Scan for the cell matching the given text and deliver its (x, y) coordinate at center. 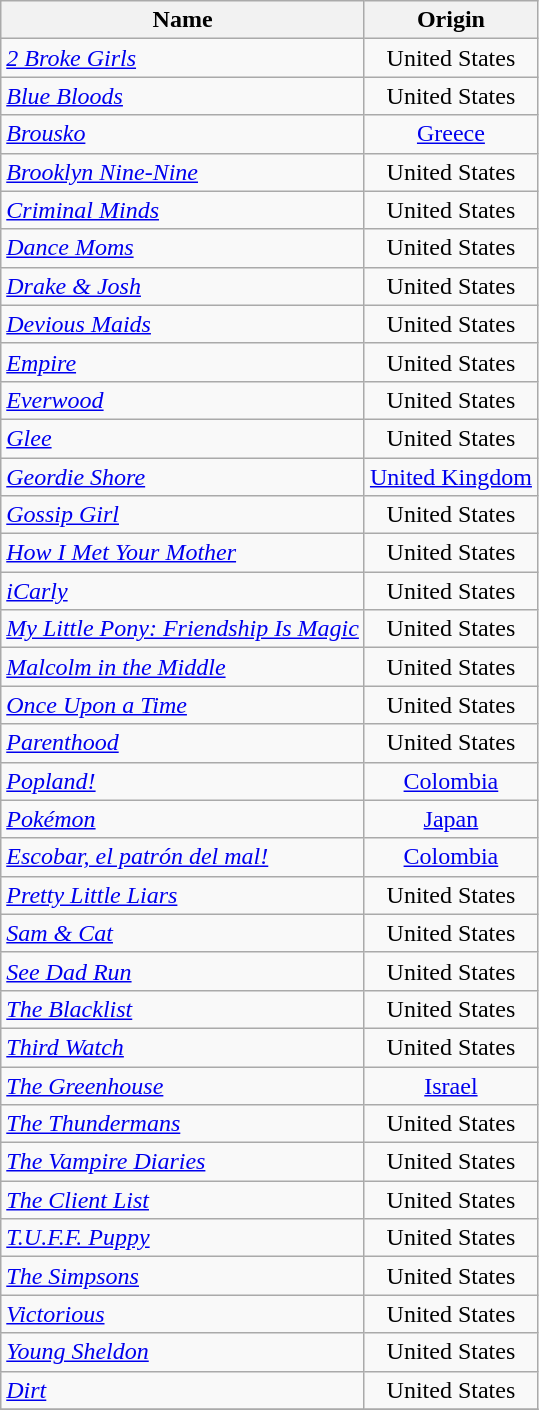
Criminal Minds (183, 210)
Geordie Shore (183, 477)
Pokémon (183, 819)
Dirt (183, 1390)
Escobar, el patrón del mal! (183, 857)
Everwood (183, 400)
Brooklyn Nine-Nine (183, 172)
The Blacklist (183, 1009)
Dance Moms (183, 248)
United Kingdom (450, 477)
Third Watch (183, 1047)
T.U.F.F. Puppy (183, 1238)
Origin (450, 20)
The Greenhouse (183, 1085)
iCarly (183, 591)
Blue Bloods (183, 96)
My Little Pony: Friendship Is Magic (183, 629)
See Dad Run (183, 971)
Sam & Cat (183, 933)
Popland! (183, 781)
Once Upon a Time (183, 705)
Name (183, 20)
The Thundermans (183, 1124)
Greece (450, 134)
Drake & Josh (183, 286)
Malcolm in the Middle (183, 667)
2 Broke Girls (183, 58)
Brousko (183, 134)
The Client List (183, 1200)
Devious Maids (183, 324)
Young Sheldon (183, 1352)
Pretty Little Liars (183, 895)
Parenthood (183, 743)
How I Met Your Mother (183, 553)
The Vampire Diaries (183, 1162)
Israel (450, 1085)
Empire (183, 362)
Gossip Girl (183, 515)
Glee (183, 438)
Japan (450, 819)
Victorious (183, 1314)
The Simpsons (183, 1276)
